Return [X, Y] of the center of cell containing provided text 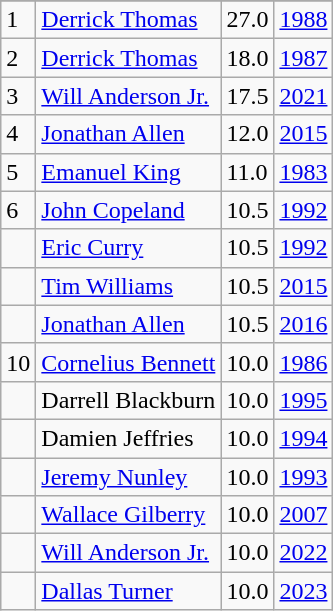
27.0 [248, 20]
2023 [304, 591]
1993 [304, 477]
12.0 [248, 134]
Darrell Blackburn [128, 400]
1987 [304, 58]
Cornelius Bennett [128, 362]
3 [18, 96]
Emanuel King [128, 172]
2022 [304, 553]
10 [18, 362]
1986 [304, 362]
2 [18, 58]
18.0 [248, 58]
Tim Williams [128, 286]
2021 [304, 96]
1 [18, 20]
1988 [304, 20]
1994 [304, 438]
Damien Jeffries [128, 438]
Eric Curry [128, 248]
Wallace Gilberry [128, 515]
Dallas Turner [128, 591]
2016 [304, 324]
6 [18, 210]
1995 [304, 400]
2007 [304, 515]
John Copeland [128, 210]
Jeremy Nunley [128, 477]
1983 [304, 172]
11.0 [248, 172]
17.5 [248, 96]
5 [18, 172]
4 [18, 134]
